Extract the [x, y] coordinate from the center of the cell holding the provided text.  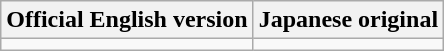
Official English version [127, 20]
Japanese original [348, 20]
